Search for the cell housing the specified text and yield its [x, y] center coordinate. 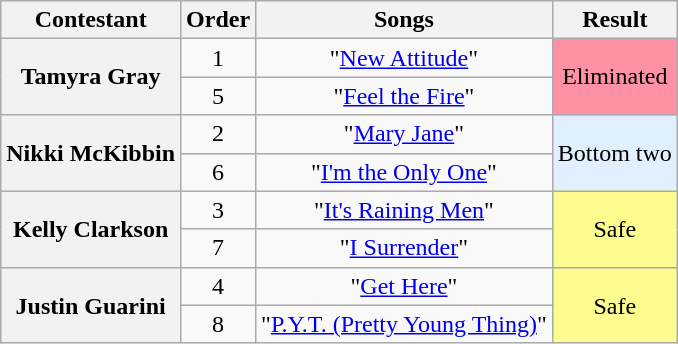
"Mary Jane" [404, 134]
"Feel the Fire" [404, 96]
Songs [404, 20]
2 [218, 134]
Order [218, 20]
Justin Guarini [91, 305]
3 [218, 210]
5 [218, 96]
"New Attitude" [404, 58]
1 [218, 58]
"P.Y.T. (Pretty Young Thing)" [404, 324]
Contestant [91, 20]
4 [218, 286]
7 [218, 248]
Eliminated [614, 77]
6 [218, 172]
"I Surrender" [404, 248]
Kelly Clarkson [91, 229]
"I'm the Only One" [404, 172]
Nikki McKibbin [91, 153]
"It's Raining Men" [404, 210]
8 [218, 324]
Tamyra Gray [91, 77]
Bottom two [614, 153]
Result [614, 20]
"Get Here" [404, 286]
